Return (x, y) of the center of cell containing provided text 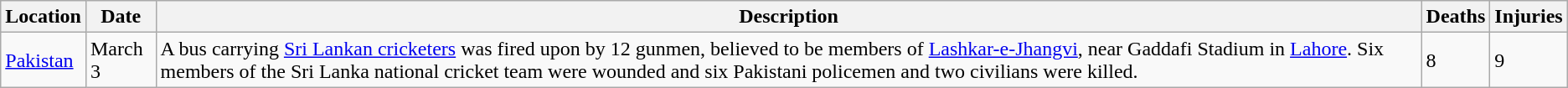
Location (44, 17)
Injuries (1529, 17)
Date (121, 17)
Description (789, 17)
Deaths (1456, 17)
8 (1456, 60)
March 3 (121, 60)
Pakistan (44, 60)
9 (1529, 60)
